For the text-containing cell, return its midpoint in [X, Y] coordinate format. 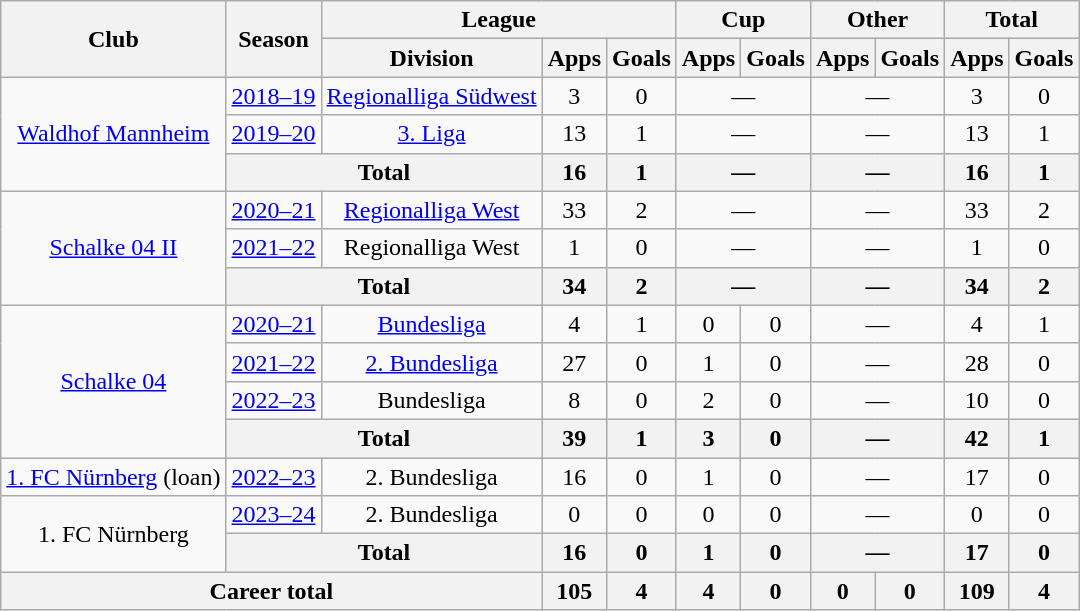
10 [977, 400]
3. Liga [432, 134]
8 [574, 400]
Season [274, 39]
1. FC Nürnberg (loan) [114, 477]
109 [977, 591]
Schalke 04 [114, 381]
Other [877, 20]
Schalke 04 II [114, 248]
42 [977, 438]
Division [432, 58]
2018–19 [274, 96]
Career total [272, 591]
1. FC Nürnberg [114, 534]
Regionalliga Südwest [432, 96]
28 [977, 362]
Club [114, 39]
105 [574, 591]
League [498, 20]
Cup [743, 20]
39 [574, 438]
27 [574, 362]
Waldhof Mannheim [114, 134]
2019–20 [274, 134]
2023–24 [274, 515]
